Capture the cell that displays the provided text and extract its (X, Y) central coordinate. 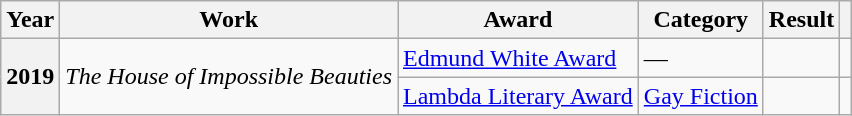
Award (518, 20)
— (700, 58)
Gay Fiction (700, 96)
Lambda Literary Award (518, 96)
The House of Impossible Beauties (229, 77)
2019 (30, 77)
Result (801, 20)
Category (700, 20)
Edmund White Award (518, 58)
Work (229, 20)
Year (30, 20)
